Search for the cell housing the specified text and yield its (X, Y) center coordinate. 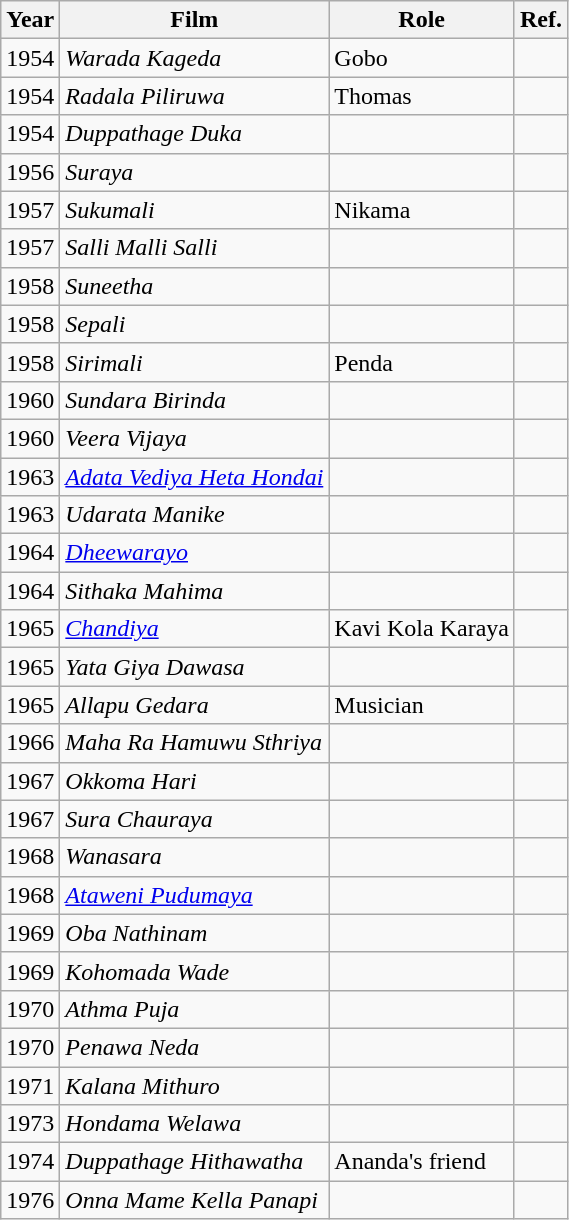
Radala Piliruwa (194, 96)
Duppathage Duka (194, 134)
Musician (422, 705)
Year (30, 20)
Allapu Gedara (194, 705)
Sepali (194, 324)
Onna Mame Kella Panapi (194, 1200)
Duppathage Hithawatha (194, 1162)
1974 (30, 1162)
Sithaka Mahima (194, 591)
Athma Puja (194, 1009)
Sura Chauraya (194, 819)
Chandiya (194, 629)
Hondama Welawa (194, 1124)
Yata Giya Dawasa (194, 667)
Ataweni Pudumaya (194, 895)
Wanasara (194, 857)
Thomas (422, 96)
Sukumali (194, 210)
Sirimali (194, 362)
Kavi Kola Karaya (422, 629)
1966 (30, 743)
Kohomada Wade (194, 971)
Gobo (422, 58)
Kalana Mithuro (194, 1085)
Sundara Birinda (194, 400)
Udarata Manike (194, 515)
Dheewarayo (194, 553)
Suraya (194, 172)
Penawa Neda (194, 1047)
1976 (30, 1200)
Role (422, 20)
Okkoma Hari (194, 781)
1956 (30, 172)
Adata Vediya Heta Hondai (194, 477)
Suneetha (194, 286)
1973 (30, 1124)
Salli Malli Salli (194, 248)
Warada Kageda (194, 58)
Ananda's friend (422, 1162)
1971 (30, 1085)
Film (194, 20)
Penda (422, 362)
Ref. (540, 20)
Oba Nathinam (194, 933)
Veera Vijaya (194, 438)
Maha Ra Hamuwu Sthriya (194, 743)
Nikama (422, 210)
